Locate the cell with the specified text and output its [X, Y] center coordinate. 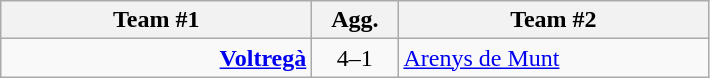
4–1 [355, 58]
Voltregà [156, 58]
Arenys de Munt [554, 58]
Team #2 [554, 20]
Agg. [355, 20]
Team #1 [156, 20]
